Determine the (x, y) coordinate at the center of the cell enclosing the given text.  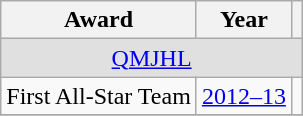
2012–13 (244, 96)
Year (244, 20)
First All-Star Team (99, 96)
Award (99, 20)
QMJHL (152, 58)
